Pinpoint the cell where the given text exists, returning its (x, y) midpoint coordinate. 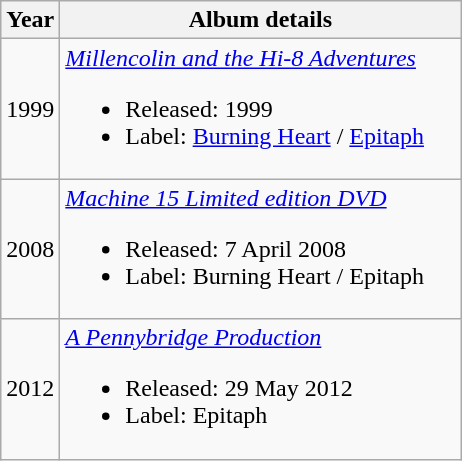
Machine 15 Limited edition DVD Released: 7 April 2008Label: Burning Heart / Epitaph (260, 249)
1999 (30, 109)
Millencolin and the Hi-8 AdventuresReleased: 1999Label: Burning Heart / Epitaph (260, 109)
2012 (30, 389)
A Pennybridge ProductionReleased: 29 May 2012Label: Epitaph (260, 389)
2008 (30, 249)
Year (30, 20)
Album details (260, 20)
